Return the (X, Y) coordinate for the center point of the cell that contains the specified text.  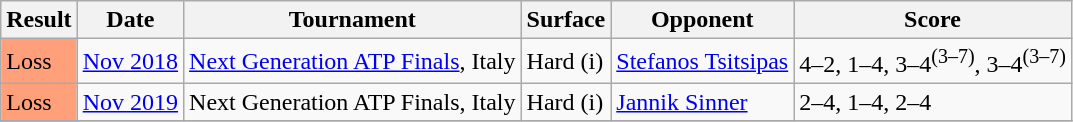
Tournament (352, 20)
Stefanos Tsitsipas (702, 62)
Date (130, 20)
4–2, 1–4, 3–4(3–7), 3–4(3–7) (933, 62)
Surface (566, 20)
Nov 2019 (130, 102)
Result (39, 20)
Jannik Sinner (702, 102)
2–4, 1–4, 2–4 (933, 102)
Opponent (702, 20)
Score (933, 20)
Nov 2018 (130, 62)
